Pinpoint the cell where the given text exists, returning its (x, y) midpoint coordinate. 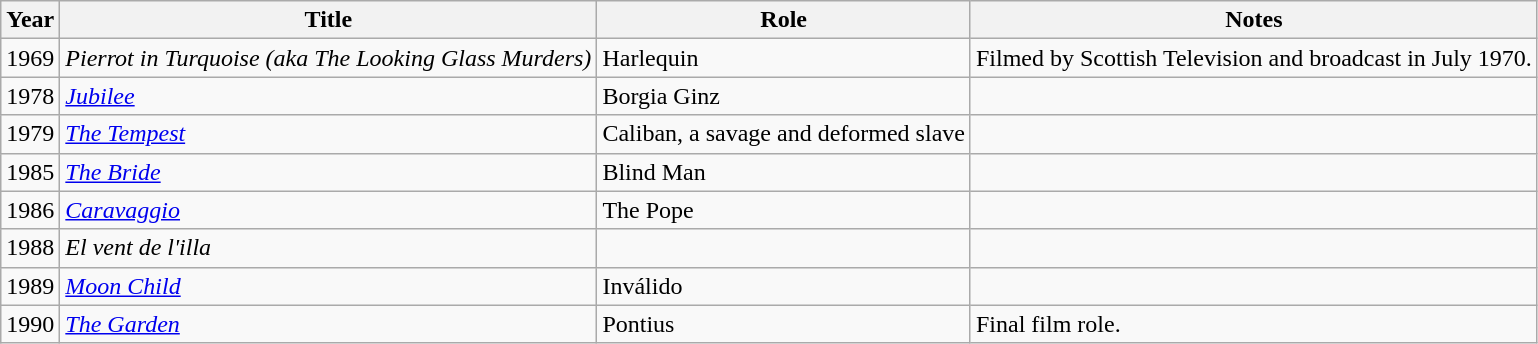
1969 (30, 58)
Year (30, 20)
Blind Man (784, 172)
Pontius (784, 324)
Notes (1254, 20)
The Bride (328, 172)
1978 (30, 96)
Final film role. (1254, 324)
1979 (30, 134)
Harlequin (784, 58)
Caravaggio (328, 210)
1985 (30, 172)
The Pope (784, 210)
1989 (30, 286)
Moon Child (328, 286)
The Garden (328, 324)
Borgia Ginz (784, 96)
Role (784, 20)
1990 (30, 324)
Jubilee (328, 96)
Filmed by Scottish Television and broadcast in July 1970. (1254, 58)
Title (328, 20)
Caliban, a savage and deformed slave (784, 134)
The Tempest (328, 134)
El vent de l'illa (328, 248)
Pierrot in Turquoise (aka The Looking Glass Murders) (328, 58)
1986 (30, 210)
Inválido (784, 286)
1988 (30, 248)
